Find where the given text appears and provide that cell's center as [x, y] coordinate. 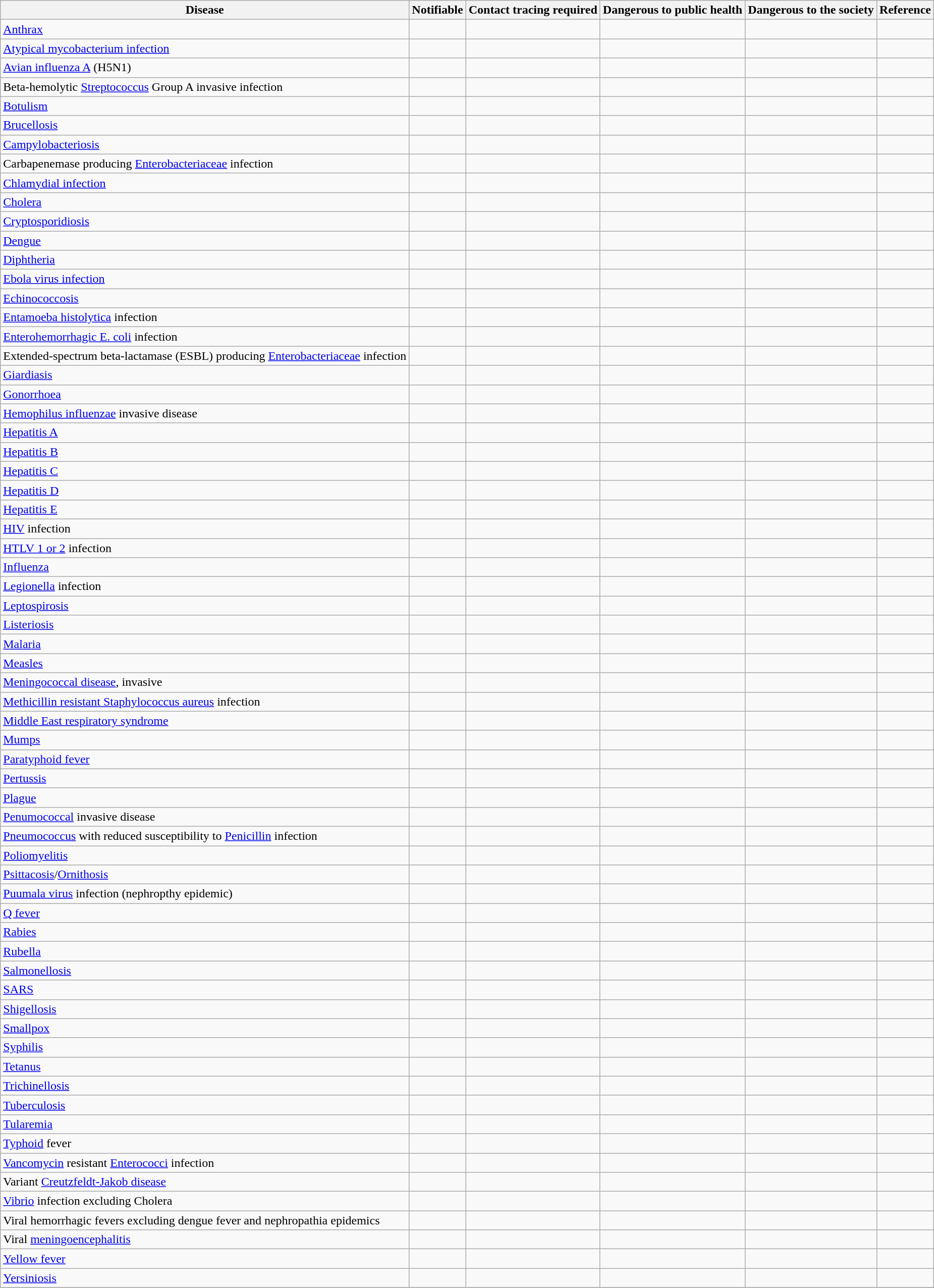
Hepatitis C [205, 471]
Measles [205, 663]
Vibrio infection excluding Cholera [205, 1201]
Dengue [205, 241]
Dangerous to the society [811, 10]
Pertussis [205, 778]
Leptospirosis [205, 606]
Yellow fever [205, 1259]
Salmonellosis [205, 971]
Mumps [205, 740]
Influenza [205, 567]
Middle East respiratory syndrome [205, 721]
Carbapenemase producing Enterobacteriaceae infection [205, 164]
Yersiniosis [205, 1278]
Vancomycin resistant Enterococci infection [205, 1162]
Viral hemorrhagic fevers excluding dengue fever and nephropathia epidemics [205, 1220]
Smallpox [205, 1028]
Campylobacteriosis [205, 144]
Rabies [205, 932]
Gonorrhoea [205, 394]
Cholera [205, 202]
Syphilis [205, 1047]
Puumala virus infection (nephropthy epidemic) [205, 894]
Brucellosis [205, 125]
Extended-spectrum beta-lactamase (ESBL) producing Enterobacteriaceae infection [205, 356]
Notifiable [437, 10]
Rubella [205, 951]
Methicillin resistant Staphylococcus aureus infection [205, 702]
Anthrax [205, 29]
Cryptosporidiosis [205, 221]
Hemophilus influenzae invasive disease [205, 413]
Diphtheria [205, 260]
Hepatitis E [205, 509]
Plague [205, 797]
Hepatitis A [205, 433]
Echinococcosis [205, 298]
Viral meningoencephalitis [205, 1240]
Chlamydial infection [205, 183]
Hepatitis D [205, 490]
Reference [905, 10]
Legionella infection [205, 586]
Tuberculosis [205, 1105]
Poliomyelitis [205, 855]
Avian influenza A (H5N1) [205, 68]
Giardiasis [205, 375]
Beta-hemolytic Streptococcus Group A invasive infection [205, 87]
Pneumococcus with reduced susceptibility to Penicillin infection [205, 836]
Shigellosis [205, 1009]
SARS [205, 990]
Typhoid fever [205, 1143]
Listeriosis [205, 625]
Penumococcal invasive disease [205, 817]
Variant Creutzfeldt-Jakob disease [205, 1182]
Disease [205, 10]
HIV infection [205, 528]
Dangerous to public health [672, 10]
Ebola virus infection [205, 279]
Trichinellosis [205, 1086]
Paratyphoid fever [205, 759]
Psittacosis/Ornithosis [205, 875]
Meningococcal disease, invasive [205, 682]
Enterohemorrhagic E. coli infection [205, 337]
Tularemia [205, 1124]
Contact tracing required [533, 10]
Entamoeba histolytica infection [205, 317]
Botulism [205, 106]
HTLV 1 or 2 infection [205, 548]
Atypical mycobacterium infection [205, 48]
Malaria [205, 644]
Tetanus [205, 1066]
Q fever [205, 913]
Hepatitis B [205, 452]
